Return (x, y) of the center of cell containing provided text 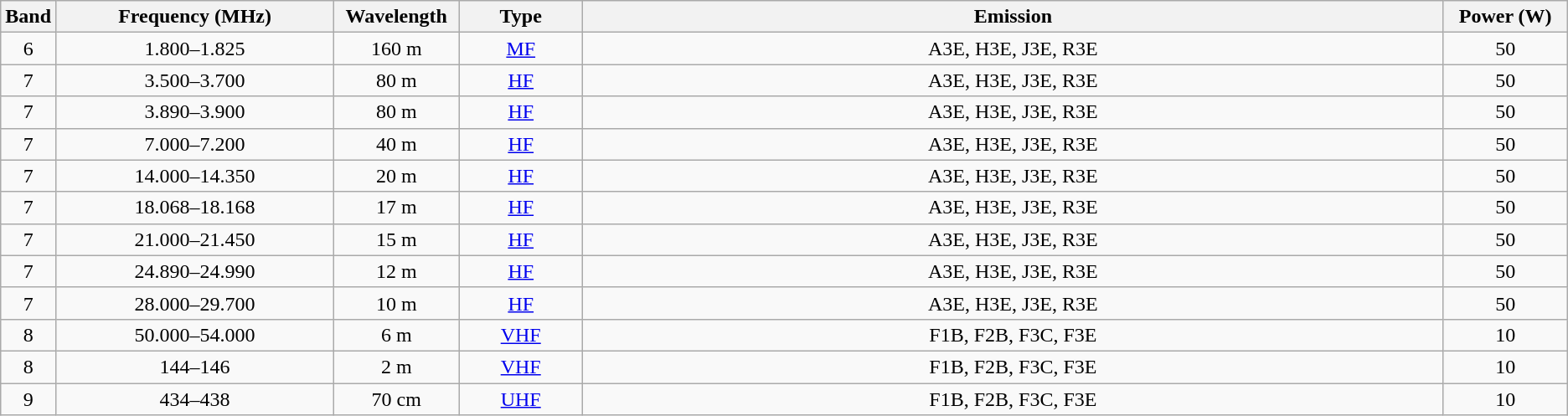
70 cm (397, 399)
15 m (397, 239)
3.890–3.900 (195, 112)
Emission (1014, 17)
2 m (397, 367)
Type (521, 17)
21.000–21.450 (195, 239)
Frequency (MHz) (195, 17)
7.000–7.200 (195, 144)
Power (W) (1505, 17)
18.068–18.168 (195, 208)
1.800–1.825 (195, 49)
UHF (521, 399)
6 (28, 49)
24.890–24.990 (195, 271)
Wavelength (397, 17)
Band (28, 17)
434–438 (195, 399)
28.000–29.700 (195, 303)
MF (521, 49)
50.000–54.000 (195, 335)
6 m (397, 335)
14.000–14.350 (195, 176)
12 m (397, 271)
40 m (397, 144)
17 m (397, 208)
160 m (397, 49)
144–146 (195, 367)
3.500–3.700 (195, 80)
20 m (397, 176)
10 m (397, 303)
9 (28, 399)
